Locate the cell with the specified text and output its (x, y) center coordinate. 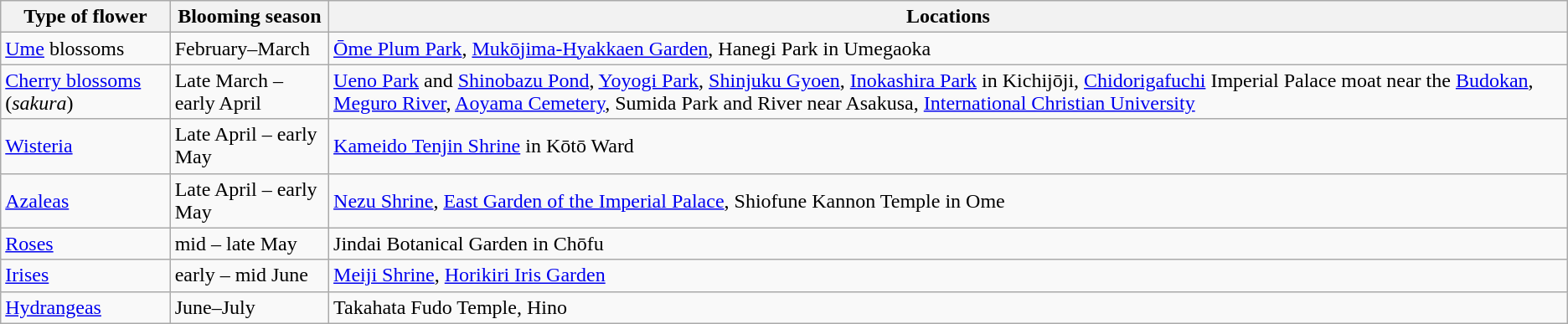
Ōme Plum Park, Mukōjima-Hyakkaen Garden, Hanegi Park in Umegaoka (948, 49)
Irises (85, 275)
Cherry blossoms (sakura) (85, 92)
February–March (250, 49)
Type of flower (85, 17)
Nezu Shrine, East Garden of the Imperial Palace, Shiofune Kannon Temple in Ome (948, 201)
Roses (85, 244)
Wisteria (85, 146)
Kameido Tenjin Shrine in Kōtō Ward (948, 146)
early – mid June (250, 275)
Jindai Botanical Garden in Chōfu (948, 244)
Late March – early April (250, 92)
Meiji Shrine, Horikiri Iris Garden (948, 275)
Blooming season (250, 17)
June–July (250, 307)
Ume blossoms (85, 49)
Locations (948, 17)
Takahata Fudo Temple, Hino (948, 307)
mid – late May (250, 244)
Hydrangeas (85, 307)
Azaleas (85, 201)
